Return (x, y) of the center of cell containing provided text 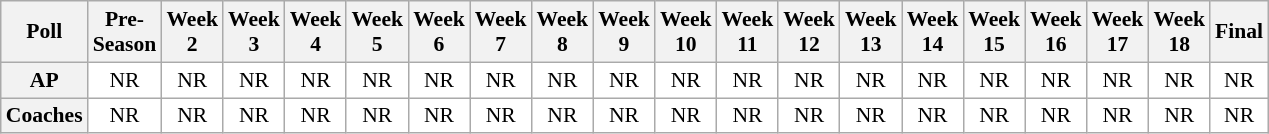
Week8 (562, 32)
Week16 (1056, 32)
Week6 (439, 32)
Final (1239, 32)
Coaches (44, 116)
Week3 (254, 32)
Week11 (748, 32)
Week5 (377, 32)
Week2 (192, 32)
Week14 (933, 32)
Week18 (1179, 32)
Week15 (994, 32)
Week13 (871, 32)
Week7 (501, 32)
Week4 (316, 32)
Pre-Season (125, 32)
Week17 (1118, 32)
Week9 (624, 32)
Week10 (686, 32)
Week12 (809, 32)
Poll (44, 32)
AP (44, 80)
